Determine the (x, y) coordinate at the center of the cell enclosing the given text.  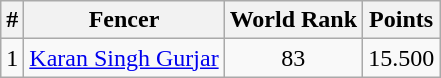
# (12, 20)
15.500 (402, 58)
Karan Singh Gurjar (124, 58)
Points (402, 20)
83 (293, 58)
World Rank (293, 20)
1 (12, 58)
Fencer (124, 20)
